Determine the [X, Y] coordinate at the center of the cell enclosing the given text.  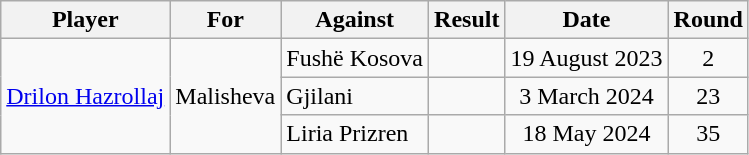
Against [355, 20]
35 [708, 134]
19 August 2023 [586, 58]
Liria Prizren [355, 134]
Result [467, 20]
Date [586, 20]
2 [708, 58]
Gjilani [355, 96]
18 May 2024 [586, 134]
Player [86, 20]
Fushë Kosova [355, 58]
Malisheva [226, 96]
Round [708, 20]
For [226, 20]
23 [708, 96]
3 March 2024 [586, 96]
Drilon Hazrollaj [86, 96]
